Provide the [x, y] coordinate of the cell's center where the given text is located.  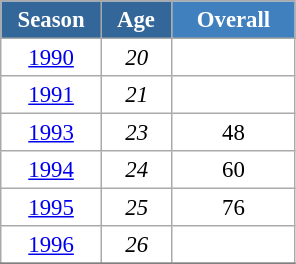
20 [136, 58]
24 [136, 170]
Age [136, 20]
Overall [234, 20]
1994 [52, 170]
23 [136, 133]
1990 [52, 58]
48 [234, 133]
21 [136, 95]
1995 [52, 208]
25 [136, 208]
1996 [52, 245]
76 [234, 208]
1991 [52, 95]
Season [52, 20]
1993 [52, 133]
60 [234, 170]
26 [136, 245]
